Pinpoint the cell where the given text exists, returning its (X, Y) midpoint coordinate. 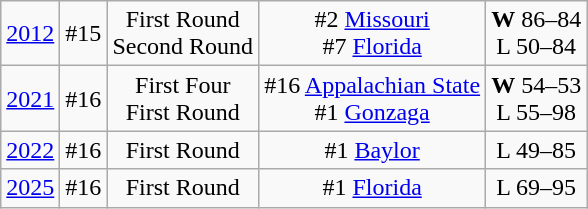
#2 Missouri#7 Florida (372, 34)
2012 (30, 34)
L 49–85 (536, 150)
First RoundSecond Round (183, 34)
2021 (30, 98)
#1 Florida (372, 188)
2025 (30, 188)
#1 Baylor (372, 150)
W 86–84L 50–84 (536, 34)
2022 (30, 150)
W 54–53L 55–98 (536, 98)
#16 Appalachian State #1 Gonzaga (372, 98)
First FourFirst Round (183, 98)
L 69–95 (536, 188)
#15 (84, 34)
